Find where the given text appears and provide that cell's center as (X, Y) coordinate. 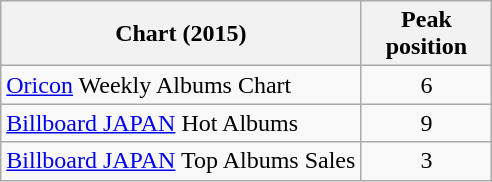
9 (426, 123)
Oricon Weekly Albums Chart (181, 85)
6 (426, 85)
Chart (2015) (181, 34)
Peak position (426, 34)
3 (426, 161)
Billboard JAPAN Top Albums Sales (181, 161)
Billboard JAPAN Hot Albums (181, 123)
